Output the [X, Y] coordinate of the center of the cell containing the given text.  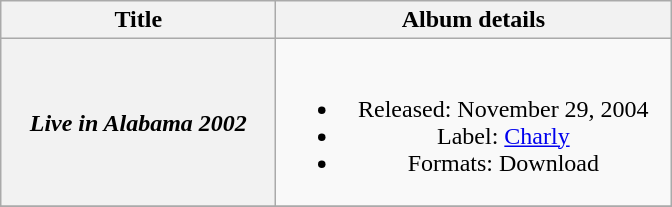
Live in Alabama 2002 [138, 122]
Title [138, 20]
Album details [474, 20]
Released: November 29, 2004Label: CharlyFormats: Download [474, 122]
